Locate the cell with the specified text and output its (X, Y) center coordinate. 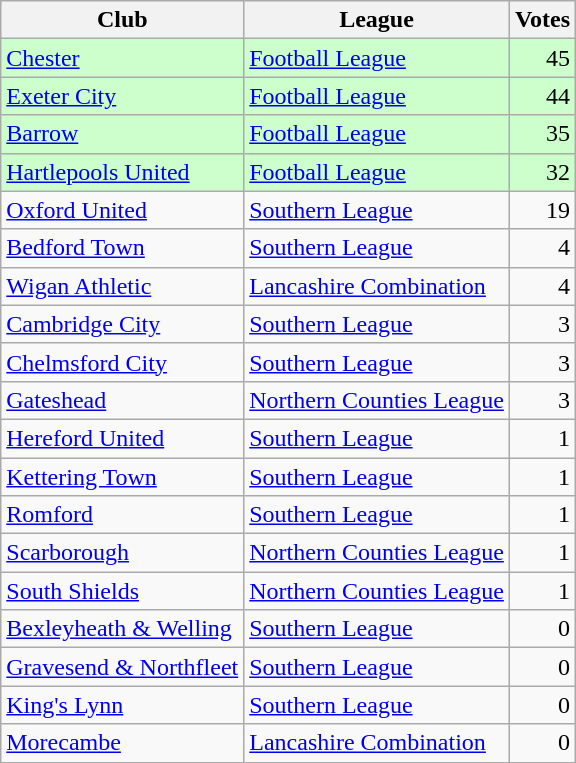
Chester (122, 58)
Hereford United (122, 438)
35 (542, 134)
Wigan Athletic (122, 286)
King's Lynn (122, 705)
Cambridge City (122, 324)
Oxford United (122, 210)
Gravesend & Northfleet (122, 667)
Kettering Town (122, 477)
44 (542, 96)
Chelmsford City (122, 362)
Romford (122, 515)
45 (542, 58)
Bexleyheath & Welling (122, 629)
Club (122, 20)
Bedford Town (122, 248)
South Shields (122, 591)
32 (542, 172)
Barrow (122, 134)
Exeter City (122, 96)
Hartlepools United (122, 172)
Gateshead (122, 400)
19 (542, 210)
League (377, 20)
Morecambe (122, 743)
Votes (542, 20)
Scarborough (122, 553)
